Find where the given text appears and provide that cell's center as (x, y) coordinate. 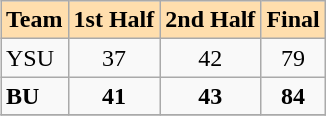
37 (114, 58)
Team (34, 20)
79 (293, 58)
Final (293, 20)
BU (34, 96)
42 (210, 58)
1st Half (114, 20)
2nd Half (210, 20)
41 (114, 96)
84 (293, 96)
43 (210, 96)
YSU (34, 58)
